Locate the cell with the specified text and output its (x, y) center coordinate. 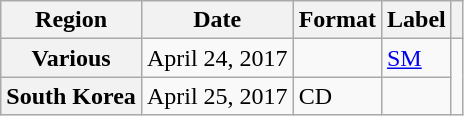
CD (337, 96)
Format (337, 20)
April 24, 2017 (217, 58)
South Korea (72, 96)
SM (416, 58)
Region (72, 20)
Date (217, 20)
Label (416, 20)
April 25, 2017 (217, 96)
Various (72, 58)
